From the cell containing the given text, extract its center point as (x, y) coordinate. 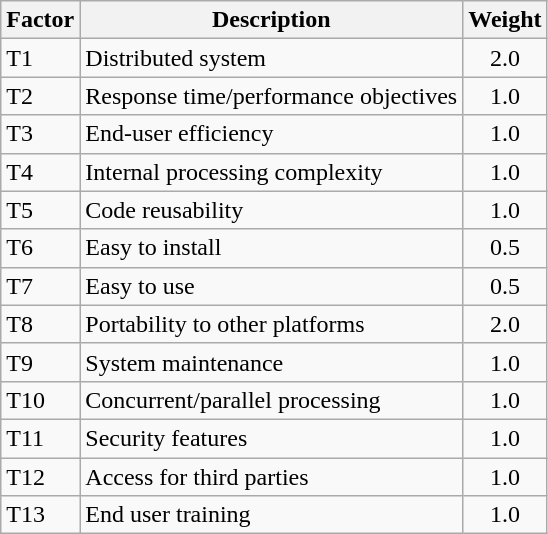
Portability to other platforms (272, 324)
Response time/performance objectives (272, 96)
Code reusability (272, 210)
System maintenance (272, 362)
T3 (40, 134)
T5 (40, 210)
Concurrent/parallel processing (272, 400)
Security features (272, 438)
End user training (272, 515)
Access for third parties (272, 477)
T12 (40, 477)
T4 (40, 172)
T1 (40, 58)
Weight (505, 20)
T13 (40, 515)
T10 (40, 400)
Easy to use (272, 286)
Easy to install (272, 248)
T8 (40, 324)
T2 (40, 96)
T6 (40, 248)
T11 (40, 438)
End-user efficiency (272, 134)
Description (272, 20)
Internal processing complexity (272, 172)
Factor (40, 20)
T7 (40, 286)
T9 (40, 362)
Distributed system (272, 58)
